Scan for the cell matching the given text and deliver its (x, y) coordinate at center. 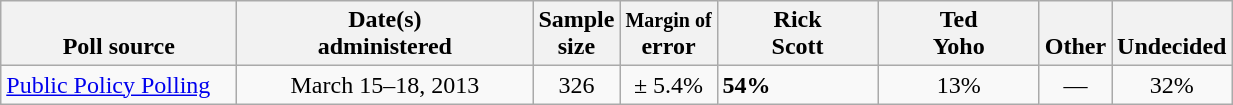
March 15–18, 2013 (385, 85)
± 5.4% (668, 85)
Public Policy Polling (119, 85)
— (1075, 85)
Margin oferror (668, 34)
13% (958, 85)
32% (1172, 85)
Poll source (119, 34)
326 (576, 85)
TedYoho (958, 34)
Other (1075, 34)
Samplesize (576, 34)
54% (798, 85)
RickScott (798, 34)
Date(s)administered (385, 34)
Undecided (1172, 34)
